Search for the cell housing the specified text and yield its [X, Y] center coordinate. 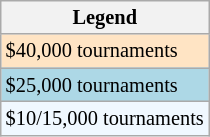
$25,000 tournaments [105, 85]
Legend [105, 17]
$10/15,000 tournaments [105, 118]
$40,000 tournaments [105, 51]
